For the text-containing cell, return its midpoint in [X, Y] coordinate format. 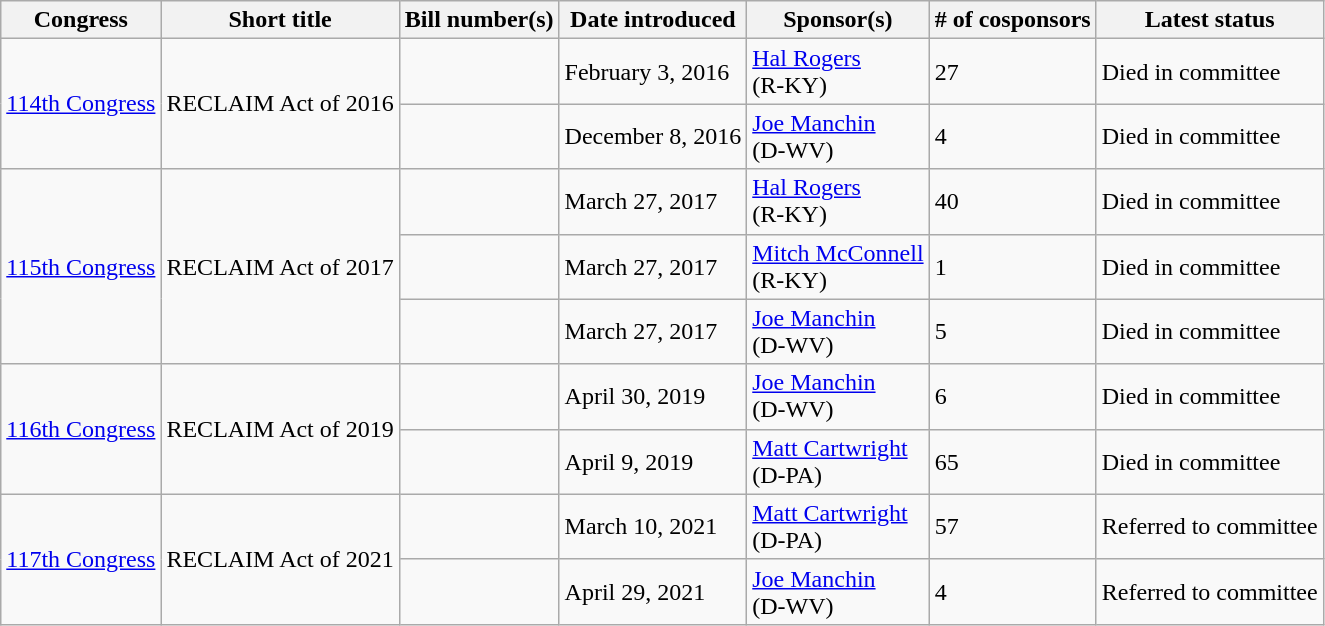
116th Congress [81, 429]
RECLAIM Act of 2021 [280, 559]
April 30, 2019 [653, 396]
April 9, 2019 [653, 462]
Congress [81, 20]
RECLAIM Act of 2019 [280, 429]
Date introduced [653, 20]
6 [1012, 396]
57 [1012, 526]
Bill number(s) [479, 20]
RECLAIM Act of 2017 [280, 266]
1 [1012, 266]
114th Congress [81, 104]
5 [1012, 332]
Sponsor(s) [838, 20]
117th Congress [81, 559]
December 8, 2016 [653, 136]
65 [1012, 462]
RECLAIM Act of 2016 [280, 104]
115th Congress [81, 266]
27 [1012, 72]
# of cosponsors [1012, 20]
Mitch McConnell(R-KY) [838, 266]
February 3, 2016 [653, 72]
40 [1012, 202]
April 29, 2021 [653, 592]
March 10, 2021 [653, 526]
Short title [280, 20]
Latest status [1210, 20]
